Return the [x, y] coordinate for the center point of the cell that contains the specified text.  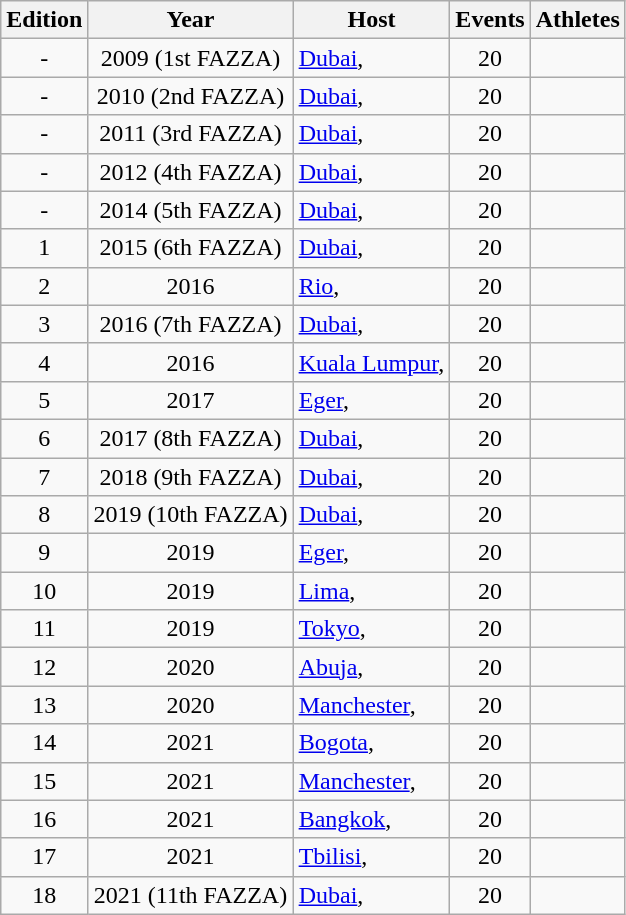
1 [44, 248]
13 [44, 705]
Kuala Lumpur, [372, 362]
3 [44, 324]
Events [490, 20]
Tbilisi, [372, 857]
2009 (1st FAZZA) [190, 58]
2012 (4th FAZZA) [190, 172]
15 [44, 781]
2018 (9th FAZZA) [190, 477]
7 [44, 477]
Tokyo, [372, 629]
2017 (8th FAZZA) [190, 438]
2014 (5th FAZZA) [190, 210]
5 [44, 400]
9 [44, 553]
14 [44, 743]
2019 (10th FAZZA) [190, 515]
8 [44, 515]
11 [44, 629]
Lima, [372, 591]
2010 (2nd FAZZA) [190, 96]
4 [44, 362]
Bogota, [372, 743]
Abuja, [372, 667]
16 [44, 819]
Host [372, 20]
Year [190, 20]
2021 (11th FAZZA) [190, 895]
2017 [190, 400]
Edition [44, 20]
12 [44, 667]
Bangkok, [372, 819]
Rio, [372, 286]
2015 (6th FAZZA) [190, 248]
17 [44, 857]
2 [44, 286]
10 [44, 591]
2011 (3rd FAZZA) [190, 134]
Athletes [578, 20]
6 [44, 438]
2016 (7th FAZZA) [190, 324]
18 [44, 895]
